Identify which cell holds the provided text, then report its (X, Y) central coordinate. 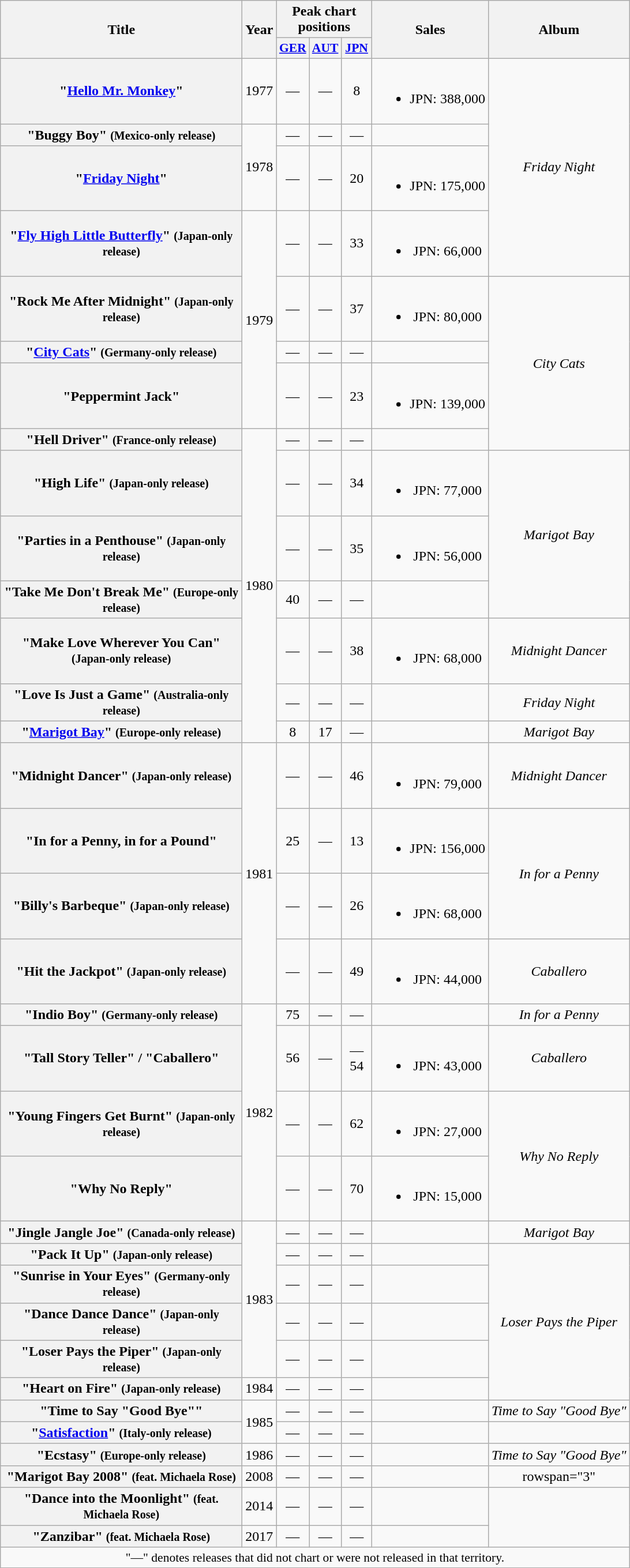
"Take Me Don't Break Me" (Europe-only release) (121, 600)
JPN: 15,000 (430, 1189)
34 (357, 483)
City Cats (560, 363)
1985 (260, 1422)
Title (121, 30)
1983 (260, 1300)
56 (293, 1059)
JPN: 156,000 (430, 841)
"Time to Say "Good Bye"" (121, 1411)
JPN: 44,000 (430, 971)
"In for a Penny, in for a Pound" (121, 841)
AUT (325, 48)
"Friday Night" (121, 179)
13 (357, 841)
1977 (260, 91)
"Marigot Bay 2008" (feat. Michaela Rose) (121, 1476)
Sales (430, 30)
"Dance Dance Dance" (Japan-only release) (121, 1322)
JPN (357, 48)
2008 (260, 1476)
"Ecstasy" (Europe-only release) (121, 1454)
17 (325, 732)
"Why No Reply" (121, 1189)
"Dance into the Moonlight" (feat. Michaela Rose) (121, 1506)
62 (357, 1123)
"—" denotes releases that did not chart or were not released in that territory. (315, 1558)
"Buggy Boy" (Mexico-only release) (121, 134)
49 (357, 971)
JPN: 139,000 (430, 396)
"Parties in a Penthouse" (Japan-only release) (121, 548)
"Sunrise in Your Eyes" (Germany-only release) (121, 1284)
"Marigot Bay" (Europe-only release) (121, 732)
"Zanzibar" (feat. Michaela Rose) (121, 1536)
35 (357, 548)
"Hello Mr. Monkey" (121, 91)
Year (260, 30)
33 (357, 243)
70 (357, 1189)
37 (357, 309)
1982 (260, 1113)
"Satisfaction" (Italy-only release) (121, 1432)
23 (357, 396)
"Pack It Up" (Japan-only release) (121, 1254)
"Fly High Little Butterfly" (Japan-only release) (121, 243)
46 (357, 775)
—54 (357, 1059)
"Young Fingers Get Burnt" (Japan-only release) (121, 1123)
"Loser Pays the Piper" (Japan-only release) (121, 1359)
"Midnight Dancer" (Japan-only release) (121, 775)
1984 (260, 1389)
"Peppermint Jack" (121, 396)
38 (357, 650)
JPN: 66,000 (430, 243)
20 (357, 179)
40 (293, 600)
"Hit the Jackpot" (Japan-only release) (121, 971)
26 (357, 905)
JPN: 43,000 (430, 1059)
JPN: 79,000 (430, 775)
JPN: 77,000 (430, 483)
JPN: 388,000 (430, 91)
"Indio Boy" (Germany-only release) (121, 1015)
"City Cats" (Germany-only release) (121, 352)
JPN: 27,000 (430, 1123)
"Make Love Wherever You Can" (Japan-only release) (121, 650)
"Tall Story Teller" / "Caballero" (121, 1059)
1979 (260, 319)
"High Life" (Japan-only release) (121, 483)
"Rock Me After Midnight" (Japan-only release) (121, 309)
1986 (260, 1454)
"Billy's Barbeque" (Japan-only release) (121, 905)
1978 (260, 167)
Album (560, 30)
rowspan="3" (560, 1476)
75 (293, 1015)
1980 (260, 586)
"Love Is Just a Game" (Australia-only release) (121, 702)
"Jingle Jangle Joe" (Canada-only release) (121, 1232)
Why No Reply (560, 1156)
2014 (260, 1506)
"Heart on Fire" (Japan-only release) (121, 1389)
"Hell Driver" (France-only release) (121, 439)
1981 (260, 873)
JPN: 175,000 (430, 179)
GER (293, 48)
Loser Pays the Piper (560, 1322)
JPN: 56,000 (430, 548)
25 (293, 841)
2017 (260, 1536)
Peak chart positions (324, 20)
JPN: 80,000 (430, 309)
